For the text-containing cell, return its midpoint in [X, Y] coordinate format. 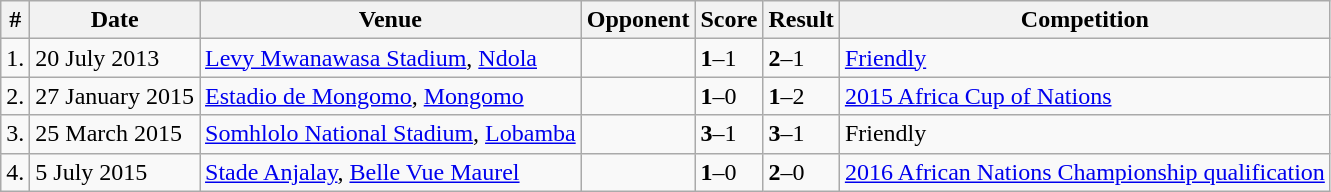
Result [801, 20]
Somhlolo National Stadium, Lobamba [391, 134]
1–2 [801, 96]
3. [16, 134]
2–1 [801, 58]
25 March 2015 [115, 134]
Venue [391, 20]
Score [729, 20]
1–1 [729, 58]
Levy Mwanawasa Stadium, Ndola [391, 58]
Date [115, 20]
Opponent [638, 20]
2. [16, 96]
2015 Africa Cup of Nations [1084, 96]
2–0 [801, 172]
Stade Anjalay, Belle Vue Maurel [391, 172]
Estadio de Mongomo, Mongomo [391, 96]
Competition [1084, 20]
2016 African Nations Championship qualification [1084, 172]
5 July 2015 [115, 172]
4. [16, 172]
# [16, 20]
1. [16, 58]
27 January 2015 [115, 96]
20 July 2013 [115, 58]
